Extract the [X, Y] coordinate from the center of the cell holding the provided text.  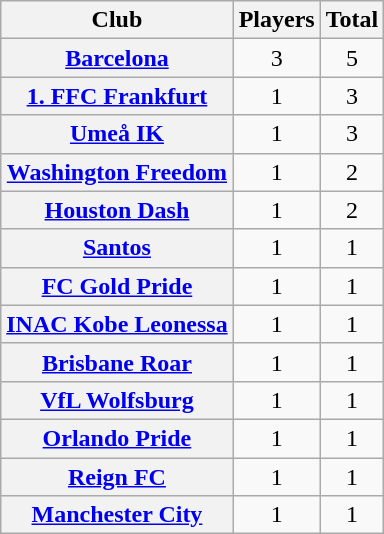
Barcelona [117, 58]
Brisbane Roar [117, 362]
Umeå IK [117, 134]
Club [117, 20]
Washington Freedom [117, 172]
1. FFC Frankfurt [117, 96]
Orlando Pride [117, 438]
Reign FC [117, 477]
Manchester City [117, 515]
FC Gold Pride [117, 286]
Houston Dash [117, 210]
Players [276, 20]
INAC Kobe Leonessa [117, 324]
5 [352, 58]
VfL Wolfsburg [117, 400]
Total [352, 20]
Santos [117, 248]
